Provide the (X, Y) coordinate of the cell's center where the given text is located.  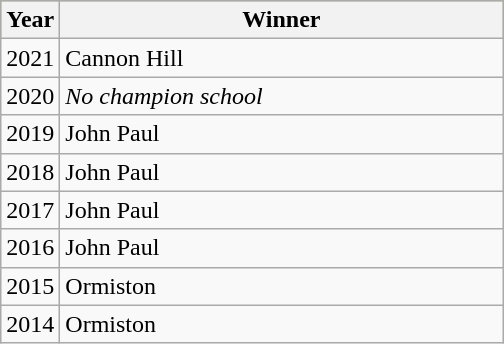
2019 (30, 134)
2020 (30, 96)
Cannon Hill (282, 58)
Year (30, 20)
2017 (30, 210)
2016 (30, 248)
2014 (30, 324)
Winner (282, 20)
No champion school (282, 96)
2021 (30, 58)
2015 (30, 286)
2018 (30, 172)
